Find where the given text appears and provide that cell's center as (x, y) coordinate. 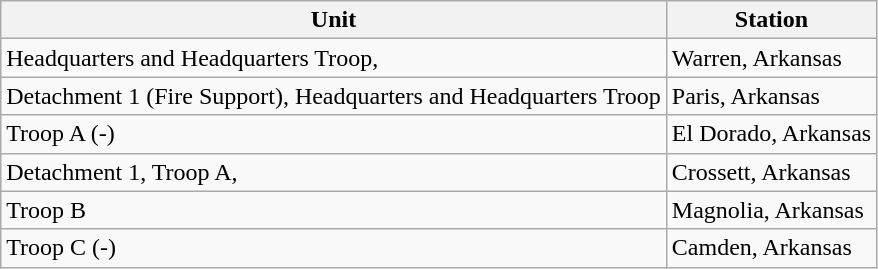
Detachment 1, Troop A, (334, 172)
Camden, Arkansas (771, 248)
Troop C (-) (334, 248)
Station (771, 20)
Warren, Arkansas (771, 58)
Detachment 1 (Fire Support), Headquarters and Headquarters Troop (334, 96)
Crossett, Arkansas (771, 172)
Magnolia, Arkansas (771, 210)
Troop A (-) (334, 134)
Paris, Arkansas (771, 96)
Troop B (334, 210)
Headquarters and Headquarters Troop, (334, 58)
El Dorado, Arkansas (771, 134)
Unit (334, 20)
